Scan for the cell matching the given text and deliver its [x, y] coordinate at center. 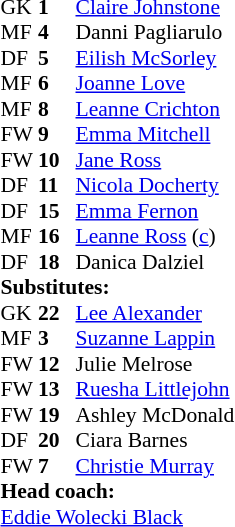
7 [57, 466]
10 [57, 160]
11 [57, 185]
16 [57, 237]
18 [57, 262]
22 [57, 313]
19 [57, 415]
15 [57, 211]
8 [57, 109]
13 [57, 389]
6 [57, 83]
5 [57, 58]
4 [57, 33]
3 [57, 339]
9 [57, 135]
20 [57, 441]
12 [57, 364]
GK [19, 313]
